Pinpoint the cell where the given text exists, returning its (x, y) midpoint coordinate. 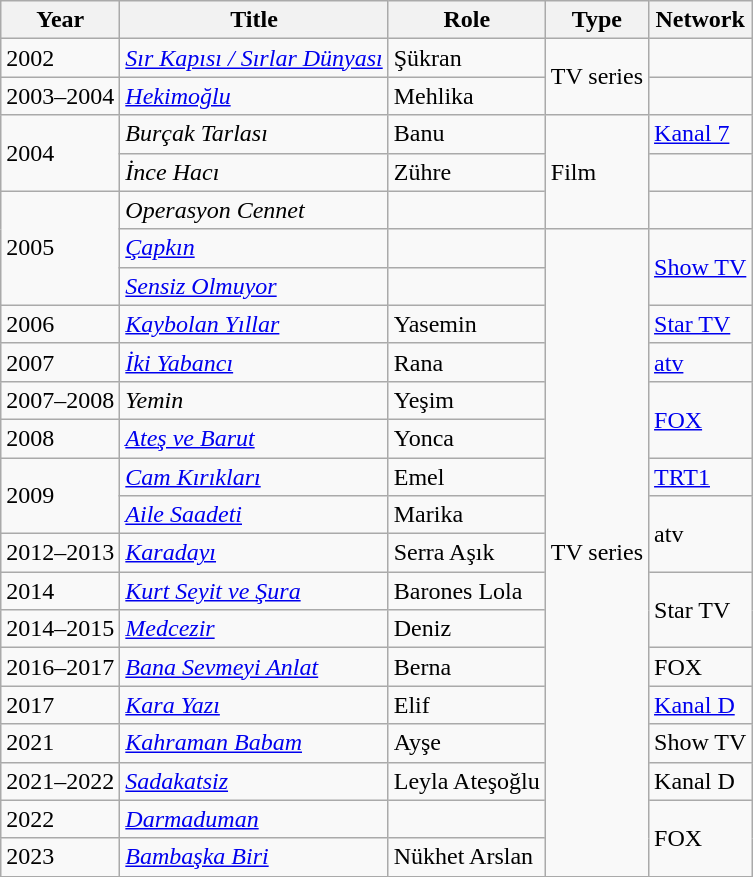
Role (466, 20)
Kanal 7 (700, 134)
Elif (466, 705)
2007–2008 (60, 400)
TRT1 (700, 477)
2003–2004 (60, 96)
Yasemin (466, 324)
2008 (60, 438)
Yonca (466, 438)
Bambaşka Biri (254, 857)
Kara Yazı (254, 705)
Aile Saadeti (254, 515)
2012–2013 (60, 553)
Banu (466, 134)
2023 (60, 857)
2021 (60, 743)
2004 (60, 153)
2006 (60, 324)
Type (596, 20)
Ateş ve Barut (254, 438)
Karadayı (254, 553)
2022 (60, 819)
Leyla Ateşoğlu (466, 781)
Year (60, 20)
Emel (466, 477)
Serra Aşık (466, 553)
İki Yabancı (254, 362)
2016–2017 (60, 667)
2014 (60, 591)
2005 (60, 248)
İnce Hacı (254, 172)
Film (596, 172)
Zühre (466, 172)
Yeşim (466, 400)
Medcezir (254, 629)
Ayşe (466, 743)
Şükran (466, 58)
Mehlika (466, 96)
Network (700, 20)
Barones Lola (466, 591)
Cam Kırıkları (254, 477)
2017 (60, 705)
Sır Kapısı / Sırlar Dünyası (254, 58)
Darmaduman (254, 819)
Kurt Seyit ve Şura (254, 591)
Burçak Tarlası (254, 134)
2021–2022 (60, 781)
Çapkın (254, 248)
Hekimoğlu (254, 96)
Kahraman Babam (254, 743)
Bana Sevmeyi Anlat (254, 667)
Sensiz Olmuyor (254, 286)
Yemin (254, 400)
Berna (466, 667)
Rana (466, 362)
2014–2015 (60, 629)
Kaybolan Yıllar (254, 324)
Title (254, 20)
Sadakatsiz (254, 781)
2002 (60, 58)
2007 (60, 362)
Nükhet Arslan (466, 857)
2009 (60, 496)
Marika (466, 515)
Operasyon Cennet (254, 210)
Deniz (466, 629)
